Capture the cell that displays the provided text and extract its [X, Y] central coordinate. 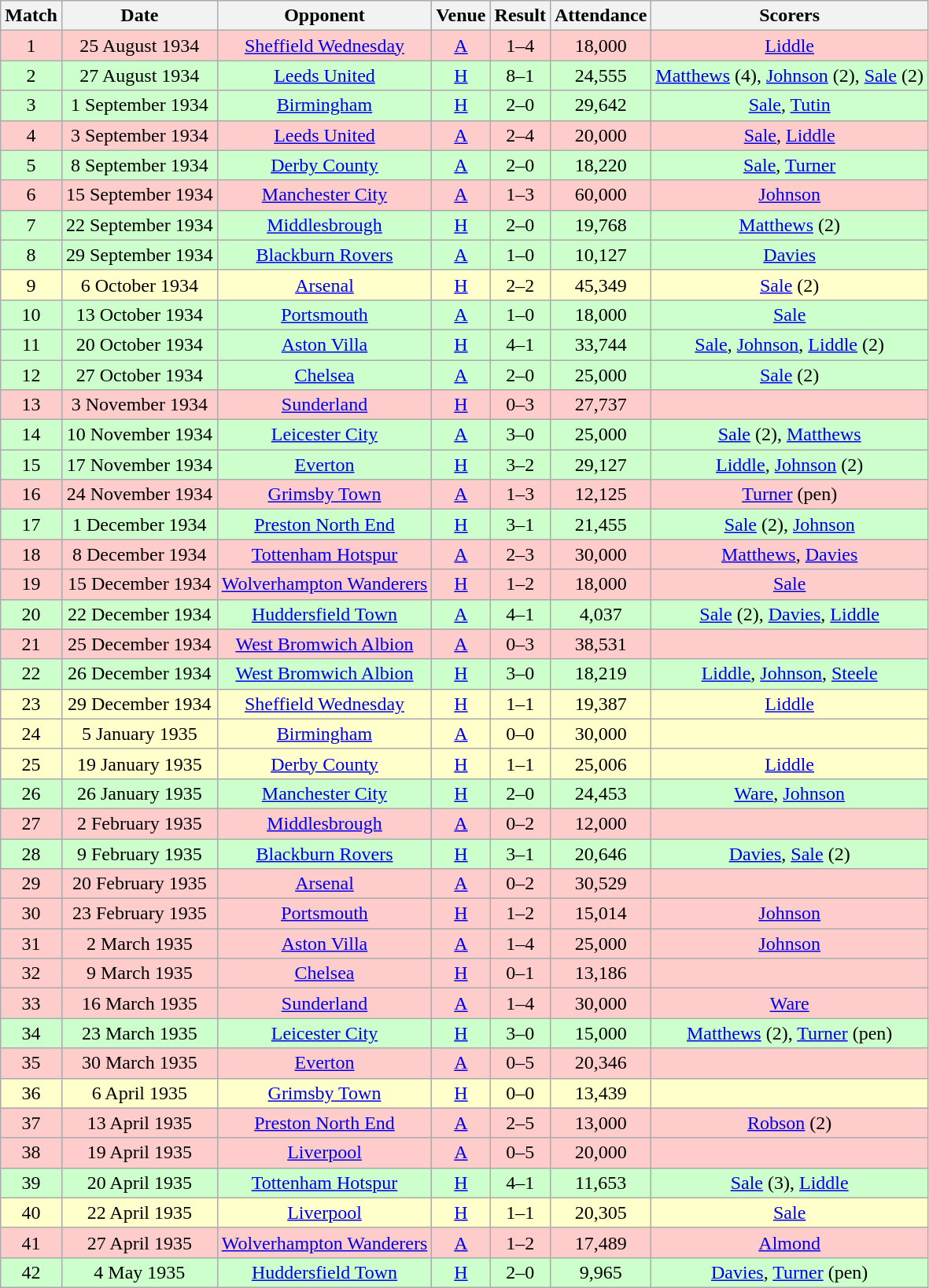
19 January 1935 [139, 764]
3–2 [520, 465]
27 [31, 823]
18 [31, 554]
30,529 [600, 884]
4 [31, 135]
Liddle, Johnson (2) [790, 465]
42 [31, 1272]
18,219 [600, 674]
Match [31, 16]
9 [31, 285]
20,346 [600, 1063]
Sale, Liddle [790, 135]
12,125 [600, 495]
9,965 [600, 1272]
35 [31, 1063]
3 [31, 105]
Sale (2), Davies, Liddle [790, 614]
23 February 1935 [139, 914]
4,037 [600, 614]
23 [31, 704]
Ware, Johnson [790, 793]
Sale (2), Johnson [790, 524]
13,000 [600, 1123]
29 September 1934 [139, 255]
30 [31, 914]
20,646 [600, 853]
22 April 1935 [139, 1213]
Venue [461, 16]
13,439 [600, 1093]
Matthews (4), Johnson (2), Sale (2) [790, 75]
24 November 1934 [139, 495]
38 [31, 1153]
Attendance [600, 16]
21 [31, 644]
41 [31, 1242]
5 January 1935 [139, 734]
2–2 [520, 285]
20,305 [600, 1213]
2–3 [520, 554]
20 [31, 614]
23 March 1935 [139, 1033]
0–1 [520, 973]
8 December 1934 [139, 554]
1 [31, 46]
17,489 [600, 1242]
10 November 1934 [139, 435]
Opponent [324, 16]
8–1 [520, 75]
29 December 1934 [139, 704]
22 [31, 674]
Sale (3), Liddle [790, 1183]
6 April 1935 [139, 1093]
24,555 [600, 75]
8 September 1934 [139, 165]
13 October 1934 [139, 315]
16 March 1935 [139, 1003]
15 September 1934 [139, 195]
15,014 [600, 914]
11 [31, 344]
Matthews (2), Turner (pen) [790, 1033]
34 [31, 1033]
Matthews, Davies [790, 554]
33,744 [600, 344]
Liddle, Johnson, Steele [790, 674]
Sale, Johnson, Liddle (2) [790, 344]
38,531 [600, 644]
29,127 [600, 465]
Ware [790, 1003]
20 October 1934 [139, 344]
25 [31, 764]
Scorers [790, 16]
37 [31, 1123]
6 October 1934 [139, 285]
11,653 [600, 1183]
36 [31, 1093]
15 December 1934 [139, 584]
31 [31, 944]
18,220 [600, 165]
32 [31, 973]
26 January 1935 [139, 793]
2 February 1935 [139, 823]
Almond [790, 1242]
Date [139, 16]
9 March 1935 [139, 973]
3 November 1934 [139, 405]
27 October 1934 [139, 375]
33 [31, 1003]
17 [31, 524]
26 [31, 793]
Result [520, 16]
24 [31, 734]
30 March 1935 [139, 1063]
28 [31, 853]
5 [31, 165]
1 September 1934 [139, 105]
15 [31, 465]
2 March 1935 [139, 944]
3 September 1934 [139, 135]
60,000 [600, 195]
25,006 [600, 764]
16 [31, 495]
Robson (2) [790, 1123]
17 November 1934 [139, 465]
24,453 [600, 793]
25 August 1934 [139, 46]
13 April 1935 [139, 1123]
12,000 [600, 823]
14 [31, 435]
19 [31, 584]
29 [31, 884]
Matthews (2) [790, 225]
Sale, Turner [790, 165]
22 December 1934 [139, 614]
26 December 1934 [139, 674]
13,186 [600, 973]
9 February 1935 [139, 853]
40 [31, 1213]
Davies, Turner (pen) [790, 1272]
27,737 [600, 405]
27 April 1935 [139, 1242]
19 April 1935 [139, 1153]
Sale (2), Matthews [790, 435]
6 [31, 195]
19,768 [600, 225]
Sale, Tutin [790, 105]
19,387 [600, 704]
8 [31, 255]
10 [31, 315]
15,000 [600, 1033]
Davies [790, 255]
2–5 [520, 1123]
45,349 [600, 285]
10,127 [600, 255]
13 [31, 405]
Davies, Sale (2) [790, 853]
39 [31, 1183]
20 February 1935 [139, 884]
29,642 [600, 105]
21,455 [600, 524]
12 [31, 375]
4 May 1935 [139, 1272]
2–4 [520, 135]
Turner (pen) [790, 495]
7 [31, 225]
25 December 1934 [139, 644]
1 December 1934 [139, 524]
27 August 1934 [139, 75]
2 [31, 75]
20 April 1935 [139, 1183]
22 September 1934 [139, 225]
